From the cell containing the given text, extract its center point as (x, y) coordinate. 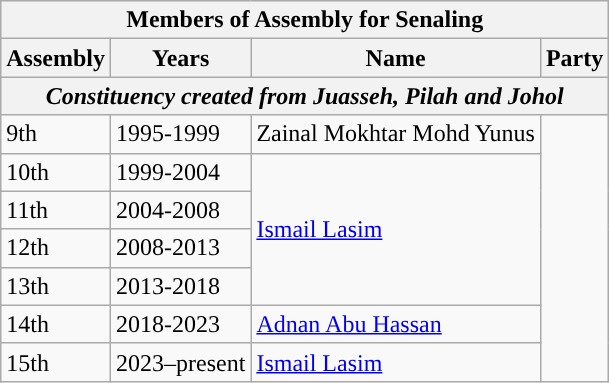
Years (180, 58)
1999-2004 (180, 172)
2013-2018 (180, 286)
12th (56, 248)
11th (56, 210)
1995-1999 (180, 134)
9th (56, 134)
15th (56, 362)
Assembly (56, 58)
Constituency created from Juasseh, Pilah and Johol (305, 96)
2023–present (180, 362)
Zainal Mokhtar Mohd Yunus (396, 134)
14th (56, 324)
Party (574, 58)
2018-2023 (180, 324)
2004-2008 (180, 210)
Members of Assembly for Senaling (305, 20)
2008-2013 (180, 248)
Name (396, 58)
Adnan Abu Hassan (396, 324)
10th (56, 172)
13th (56, 286)
